Locate the cell with the specified text and output its [X, Y] center coordinate. 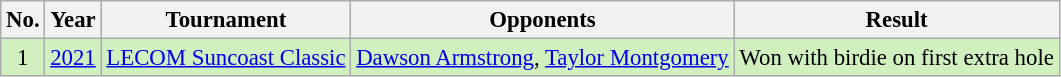
Tournament [226, 20]
1 [23, 58]
LECOM Suncoast Classic [226, 58]
Opponents [542, 20]
Won with birdie on first extra hole [896, 58]
No. [23, 20]
2021 [73, 58]
Result [896, 20]
Year [73, 20]
Dawson Armstrong, Taylor Montgomery [542, 58]
